Pinpoint the cell where the given text exists, returning its [x, y] midpoint coordinate. 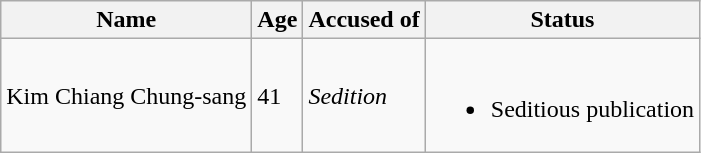
Accused of [364, 20]
41 [278, 96]
Seditious publication [562, 96]
Status [562, 20]
Age [278, 20]
Name [126, 20]
Sedition [364, 96]
Kim Chiang Chung-sang [126, 96]
